For the text-containing cell, return its midpoint in [x, y] coordinate format. 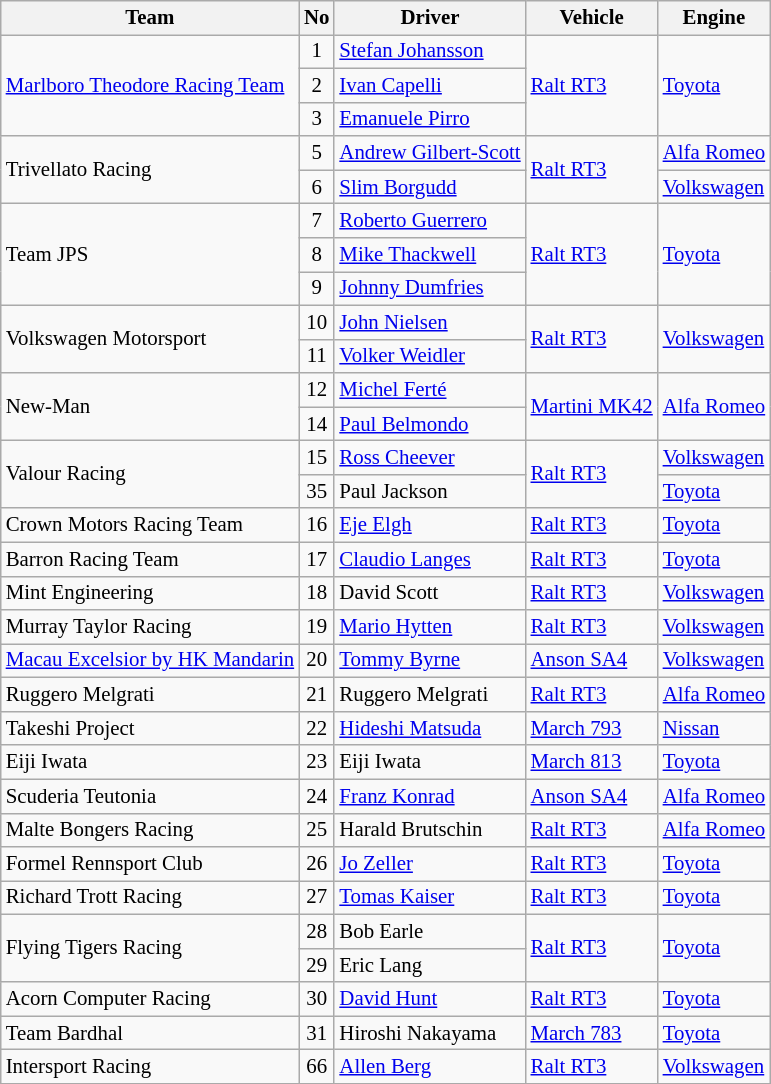
Martini MK42 [592, 407]
16 [316, 525]
11 [316, 356]
Eric Lang [430, 965]
24 [316, 796]
Murray Taylor Racing [150, 627]
Harald Brutschin [430, 830]
Hideshi Matsuda [430, 728]
17 [316, 559]
New-Man [150, 407]
Paul Jackson [430, 491]
1 [316, 51]
Tomas Kaiser [430, 898]
Scuderia Teutonia [150, 796]
Ivan Capelli [430, 85]
Mint Engineering [150, 593]
9 [316, 288]
Michel Ferté [430, 390]
March 793 [592, 728]
31 [316, 1033]
Intersport Racing [150, 1067]
Driver [430, 18]
Trivellato Racing [150, 170]
Hiroshi Nakayama [430, 1033]
7 [316, 221]
Franz Konrad [430, 796]
Paul Belmondo [430, 424]
Stefan Johansson [430, 51]
David Scott [430, 593]
5 [316, 153]
March 783 [592, 1033]
March 813 [592, 762]
18 [316, 593]
David Hunt [430, 999]
23 [316, 762]
Team [150, 18]
26 [316, 864]
Volkswagen Motorsport [150, 339]
6 [316, 187]
Flying Tigers Racing [150, 948]
Mike Thackwell [430, 255]
Claudio Langes [430, 559]
Nissan [714, 728]
Ross Cheever [430, 458]
Richard Trott Racing [150, 898]
27 [316, 898]
Volker Weidler [430, 356]
Marlboro Theodore Racing Team [150, 85]
Barron Racing Team [150, 559]
John Nielsen [430, 322]
66 [316, 1067]
28 [316, 931]
Tommy Byrne [430, 661]
Eje Elgh [430, 525]
Vehicle [592, 18]
Slim Borgudd [430, 187]
Allen Berg [430, 1067]
8 [316, 255]
30 [316, 999]
Johnny Dumfries [430, 288]
19 [316, 627]
Macau Excelsior by HK Mandarin [150, 661]
Crown Motors Racing Team [150, 525]
25 [316, 830]
Engine [714, 18]
21 [316, 695]
14 [316, 424]
Bob Earle [430, 931]
Roberto Guerrero [430, 221]
Formel Rennsport Club [150, 864]
Emanuele Pirro [430, 119]
15 [316, 458]
12 [316, 390]
Malte Bongers Racing [150, 830]
Team Bardhal [150, 1033]
Andrew Gilbert-Scott [430, 153]
2 [316, 85]
10 [316, 322]
22 [316, 728]
3 [316, 119]
No [316, 18]
29 [316, 965]
20 [316, 661]
Takeshi Project [150, 728]
Valour Racing [150, 475]
35 [316, 491]
Mario Hytten [430, 627]
Team JPS [150, 255]
Acorn Computer Racing [150, 999]
Jo Zeller [430, 864]
